Output the [X, Y] coordinate of the center of the cell containing the given text.  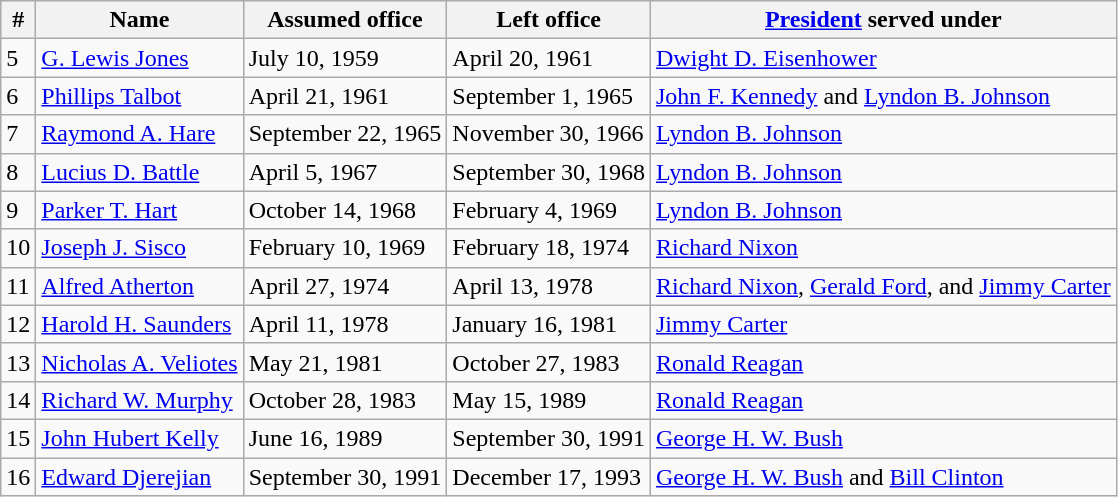
8 [18, 172]
April 13, 1978 [549, 286]
7 [18, 134]
Nicholas A. Veliotes [140, 362]
Name [140, 20]
George H. W. Bush [883, 438]
Harold H. Saunders [140, 324]
13 [18, 362]
January 16, 1981 [549, 324]
Richard W. Murphy [140, 400]
Parker T. Hart [140, 210]
Joseph J. Sisco [140, 248]
June 16, 1989 [345, 438]
April 20, 1961 [549, 58]
10 [18, 248]
October 28, 1983 [345, 400]
# [18, 20]
Left office [549, 20]
John Hubert Kelly [140, 438]
Assumed office [345, 20]
9 [18, 210]
February 10, 1969 [345, 248]
February 4, 1969 [549, 210]
11 [18, 286]
April 5, 1967 [345, 172]
6 [18, 96]
September 22, 1965 [345, 134]
14 [18, 400]
April 21, 1961 [345, 96]
John F. Kennedy and Lyndon B. Johnson [883, 96]
Lucius D. Battle [140, 172]
November 30, 1966 [549, 134]
October 14, 1968 [345, 210]
Alfred Atherton [140, 286]
April 27, 1974 [345, 286]
December 17, 1993 [549, 477]
May 15, 1989 [549, 400]
September 30, 1968 [549, 172]
5 [18, 58]
September 1, 1965 [549, 96]
Raymond A. Hare [140, 134]
George H. W. Bush and Bill Clinton [883, 477]
October 27, 1983 [549, 362]
12 [18, 324]
Phillips Talbot [140, 96]
Dwight D. Eisenhower [883, 58]
Jimmy Carter [883, 324]
16 [18, 477]
15 [18, 438]
July 10, 1959 [345, 58]
April 11, 1978 [345, 324]
May 21, 1981 [345, 362]
Edward Djerejian [140, 477]
Richard Nixon, Gerald Ford, and Jimmy Carter [883, 286]
Richard Nixon [883, 248]
President served under [883, 20]
G. Lewis Jones [140, 58]
February 18, 1974 [549, 248]
